Find where the given text appears and provide that cell's center as (x, y) coordinate. 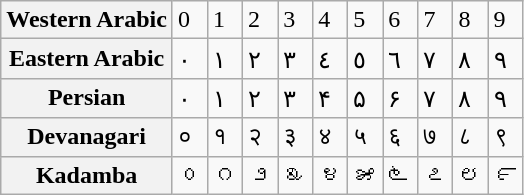
٦ (400, 59)
Western Arabic (87, 20)
2 (260, 20)
5 (366, 20)
4 (330, 20)
२ (260, 137)
٠ (190, 59)
३ (296, 137)
۵ (366, 98)
೦ (190, 175)
೫ (366, 175)
೨ (260, 175)
۳ (296, 98)
೩ (296, 175)
٧ (436, 59)
८ (470, 137)
٥ (366, 59)
೪ (330, 175)
Devanagari (87, 137)
۲ (260, 98)
Eastern Arabic (87, 59)
೯ (506, 175)
٢ (260, 59)
१ (226, 137)
9 (506, 20)
۰ (190, 98)
۶ (400, 98)
۷ (436, 98)
७ (436, 137)
Kadamba (87, 175)
١ (226, 59)
6 (400, 20)
8 (470, 20)
Persian (87, 98)
1 (226, 20)
४ (330, 137)
۸ (470, 98)
3 (296, 20)
० (190, 137)
7 (436, 20)
೮ (470, 175)
۴ (330, 98)
೧ (226, 175)
೬ (400, 175)
೭ (436, 175)
٤ (330, 59)
٣ (296, 59)
۱ (226, 98)
۹ (506, 98)
٨ (470, 59)
६ (400, 137)
९ (506, 137)
٩ (506, 59)
५ (366, 137)
0 (190, 20)
